Find where the given text appears and provide that cell's center as [X, Y] coordinate. 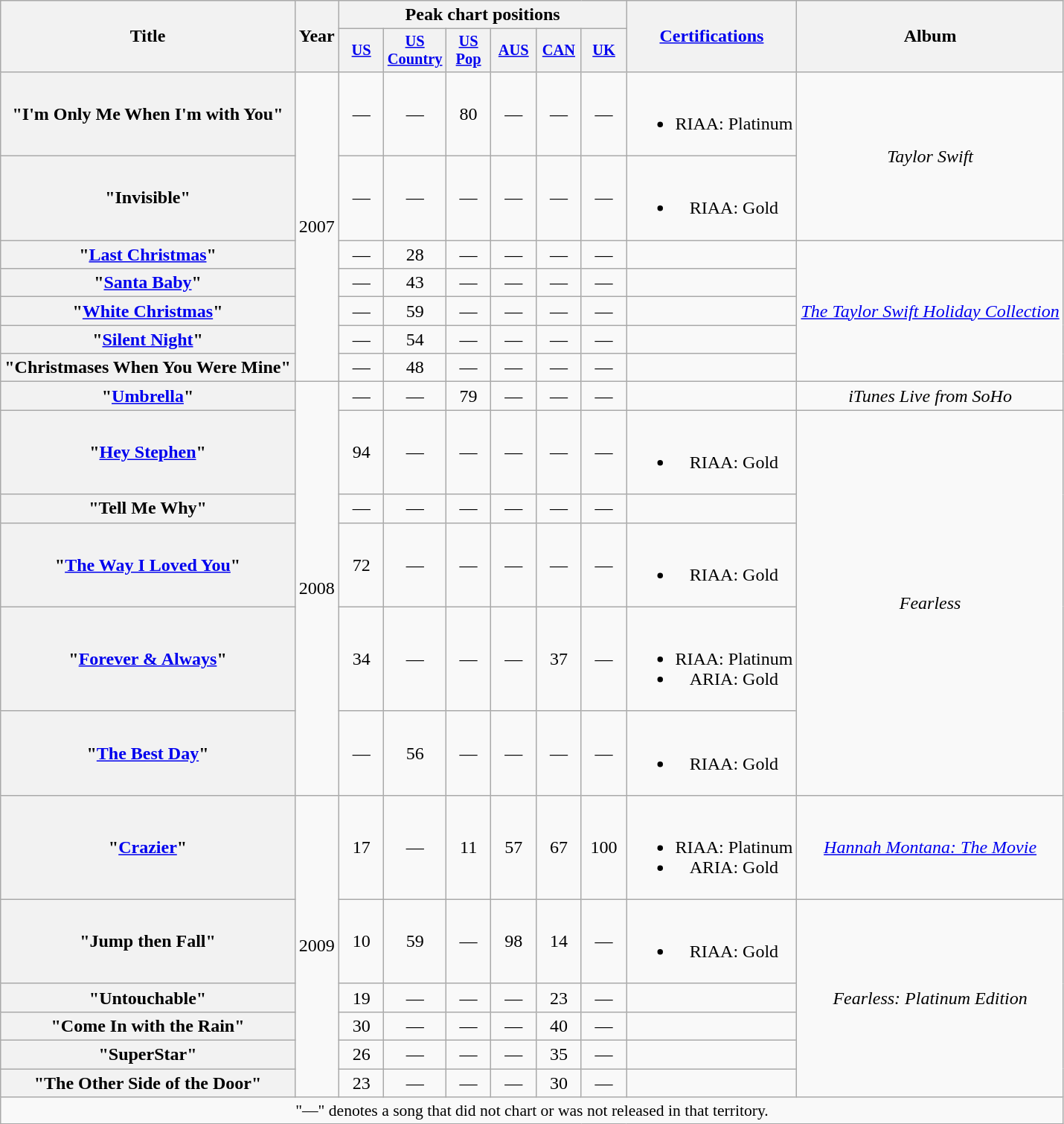
98 [513, 941]
"Forever & Always" [148, 659]
2007 [317, 226]
"Silent Night" [148, 339]
AUS [513, 51]
"Santa Baby" [148, 283]
"—" denotes a song that did not chart or was not released in that territory. [532, 1111]
CAN [560, 51]
80 [469, 113]
UK [604, 51]
48 [415, 368]
54 [415, 339]
Certifications [711, 36]
26 [362, 1055]
"Untouchable" [148, 997]
Title [148, 36]
34 [362, 659]
iTunes Live from SoHo [930, 396]
28 [415, 255]
"SuperStar" [148, 1055]
57 [513, 847]
17 [362, 847]
"Invisible" [148, 198]
"The Way I Loved You" [148, 564]
35 [560, 1055]
94 [362, 453]
Year [317, 36]
"White Christmas" [148, 311]
10 [362, 941]
79 [469, 396]
67 [560, 847]
USCountry [415, 51]
The Taylor Swift Holiday Collection [930, 311]
"The Best Day" [148, 753]
14 [560, 941]
Fearless: Platinum Edition [930, 997]
RIAA: Platinum [711, 113]
USPop [469, 51]
"Tell Me Why" [148, 508]
"The Other Side of the Door" [148, 1083]
"Hey Stephen" [148, 453]
72 [362, 564]
US [362, 51]
Album [930, 36]
40 [560, 1026]
Peak chart positions [482, 15]
"Jump then Fall" [148, 941]
"Christmases When You Were Mine" [148, 368]
Taylor Swift [930, 156]
56 [415, 753]
"Come In with the Rain" [148, 1026]
Fearless [930, 603]
Hannah Montana: The Movie [930, 847]
"Umbrella" [148, 396]
"Crazier" [148, 847]
11 [469, 847]
37 [560, 659]
2009 [317, 945]
2008 [317, 588]
"I'm Only Me When I'm with You" [148, 113]
19 [362, 997]
100 [604, 847]
"Last Christmas" [148, 255]
43 [415, 283]
